Locate the cell with the specified text and output its [X, Y] center coordinate. 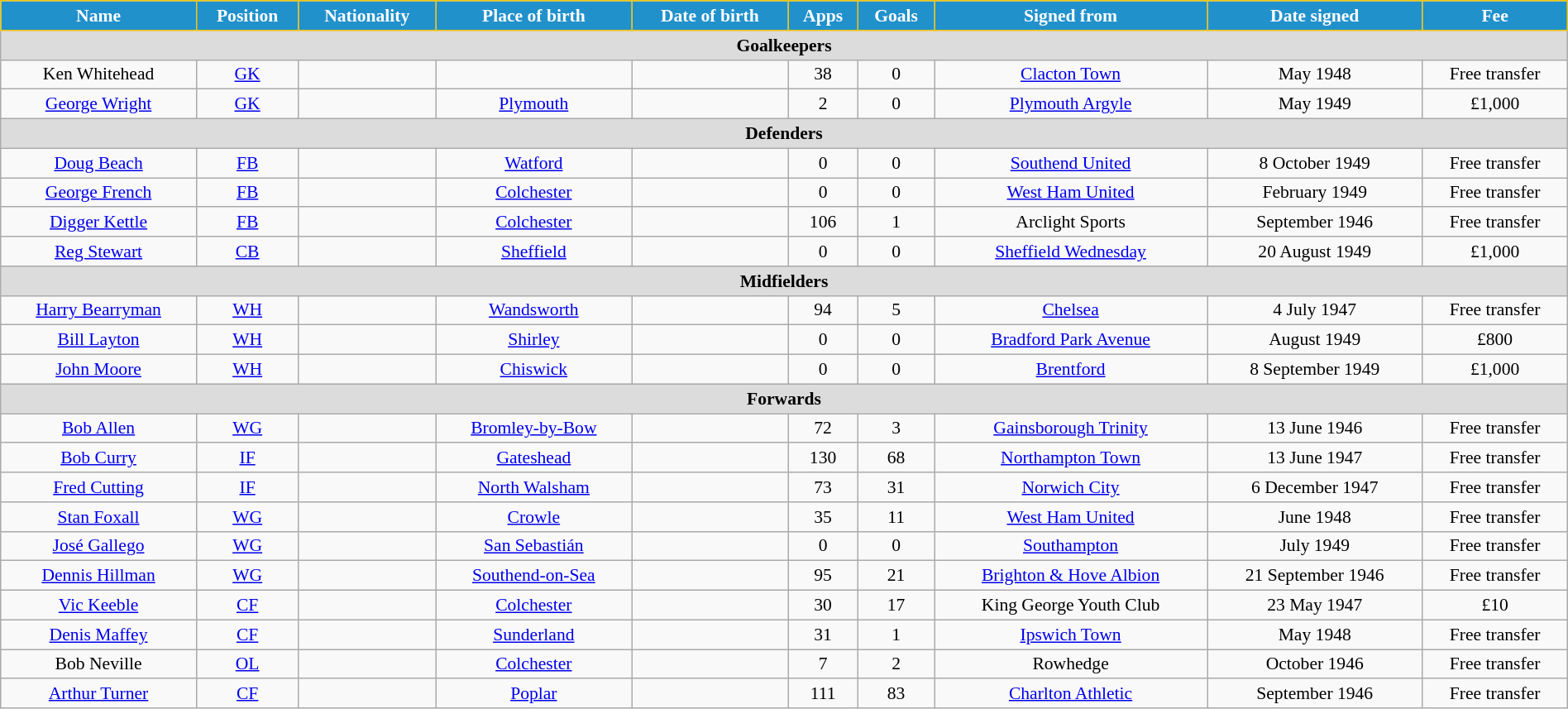
Arclight Sports [1071, 223]
Dennis Hillman [99, 576]
Crowle [534, 517]
130 [824, 458]
May 1949 [1315, 104]
Digger Kettle [99, 223]
6 December 1947 [1315, 487]
Fee [1495, 16]
Norwich City [1071, 487]
José Gallego [99, 546]
Sunderland [534, 635]
Southend-on-Sea [534, 576]
Shirley [534, 340]
8 September 1949 [1315, 370]
72 [824, 429]
94 [824, 310]
8 October 1949 [1315, 163]
Sheffield Wednesday [1071, 252]
Forwards [784, 399]
83 [896, 694]
Arthur Turner [99, 694]
Goals [896, 16]
Bob Curry [99, 458]
Bradford Park Avenue [1071, 340]
Goalkeepers [784, 46]
17 [896, 606]
35 [824, 517]
21 [896, 576]
13 June 1947 [1315, 458]
October 1946 [1315, 664]
Date signed [1315, 16]
North Walsham [534, 487]
Bromley-by-Bow [534, 429]
Plymouth Argyle [1071, 104]
Ipswich Town [1071, 635]
21 September 1946 [1315, 576]
Brentford [1071, 370]
5 [896, 310]
San Sebastián [534, 546]
August 1949 [1315, 340]
3 [896, 429]
Chiswick [534, 370]
CB [247, 252]
95 [824, 576]
11 [896, 517]
Doug Beach [99, 163]
Chelsea [1071, 310]
Apps [824, 16]
23 May 1947 [1315, 606]
Watford [534, 163]
Clacton Town [1071, 74]
Northampton Town [1071, 458]
Position [247, 16]
30 [824, 606]
Poplar [534, 694]
£800 [1495, 340]
Sheffield [534, 252]
Gateshead [534, 458]
Southampton [1071, 546]
Harry Bearryman [99, 310]
111 [824, 694]
February 1949 [1315, 193]
13 June 1946 [1315, 429]
Rowhedge [1071, 664]
Signed from [1071, 16]
Bob Neville [99, 664]
July 1949 [1315, 546]
20 August 1949 [1315, 252]
King George Youth Club [1071, 606]
Brighton & Hove Albion [1071, 576]
Midfielders [784, 281]
Gainsborough Trinity [1071, 429]
106 [824, 223]
Defenders [784, 134]
John Moore [99, 370]
7 [824, 664]
Denis Maffey [99, 635]
Charlton Athletic [1071, 694]
Nationality [367, 16]
Place of birth [534, 16]
George French [99, 193]
73 [824, 487]
Plymouth [534, 104]
Ken Whitehead [99, 74]
Date of birth [710, 16]
68 [896, 458]
Bill Layton [99, 340]
£10 [1495, 606]
Southend United [1071, 163]
OL [247, 664]
Vic Keeble [99, 606]
4 July 1947 [1315, 310]
Name [99, 16]
Fred Cutting [99, 487]
George Wright [99, 104]
38 [824, 74]
Bob Allen [99, 429]
June 1948 [1315, 517]
Reg Stewart [99, 252]
Stan Foxall [99, 517]
Wandsworth [534, 310]
